Return the (X, Y) coordinate for the center point of the cell that contains the specified text.  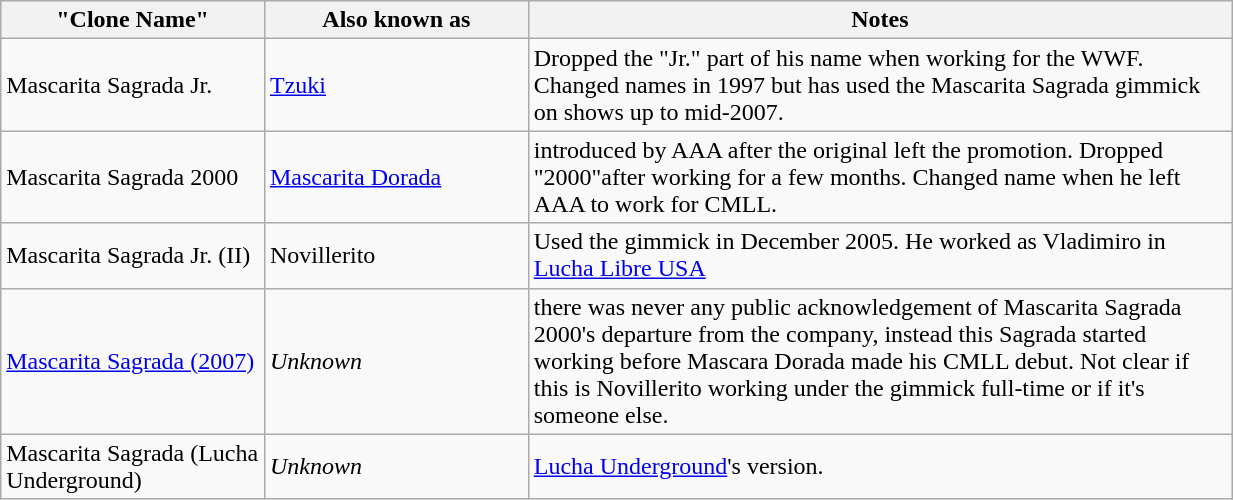
Mascarita Sagrada (2007) (133, 361)
Mascarita Sagrada (Lucha Underground) (133, 466)
Used the gimmick in December 2005. He worked as Vladimiro in Lucha Libre USA (880, 256)
Notes (880, 20)
Tzuki (396, 85)
Mascarita Dorada (396, 177)
"Clone Name" (133, 20)
Mascarita Sagrada 2000 (133, 177)
Also known as (396, 20)
Mascarita Sagrada Jr. (II) (133, 256)
Novillerito (396, 256)
Lucha Underground's version. (880, 466)
Mascarita Sagrada Jr. (133, 85)
